Pinpoint the cell where the given text exists, returning its [x, y] midpoint coordinate. 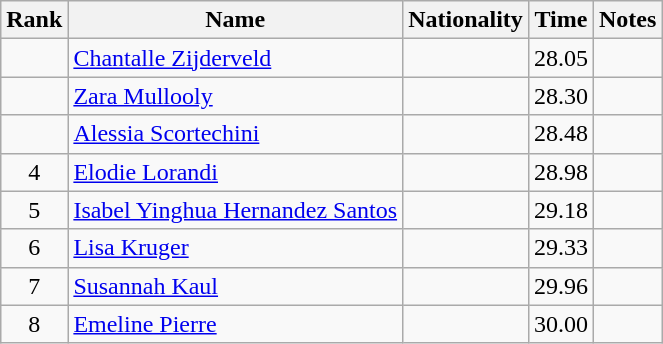
Zara Mullooly [236, 96]
Emeline Pierre [236, 324]
Elodie Lorandi [236, 172]
Nationality [466, 20]
Time [560, 20]
Isabel Yinghua Hernandez Santos [236, 210]
6 [34, 248]
Name [236, 20]
28.30 [560, 96]
5 [34, 210]
8 [34, 324]
29.33 [560, 248]
28.05 [560, 58]
Susannah Kaul [236, 286]
Lisa Kruger [236, 248]
4 [34, 172]
29.96 [560, 286]
28.48 [560, 134]
Rank [34, 20]
Notes [627, 20]
Chantalle Zijderveld [236, 58]
Alessia Scortechini [236, 134]
29.18 [560, 210]
28.98 [560, 172]
7 [34, 286]
30.00 [560, 324]
